For the text-containing cell, return its midpoint in [X, Y] coordinate format. 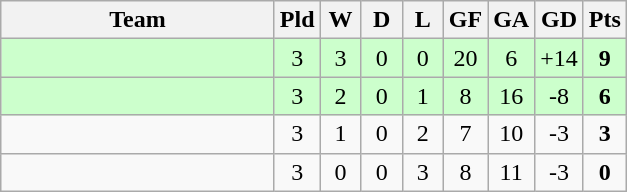
11 [512, 172]
GA [512, 20]
W [340, 20]
-8 [560, 96]
20 [465, 58]
7 [465, 134]
9 [604, 58]
16 [512, 96]
10 [512, 134]
Team [138, 20]
GD [560, 20]
D [382, 20]
L [422, 20]
Pts [604, 20]
+14 [560, 58]
Pld [297, 20]
GF [465, 20]
